For the text-containing cell, return its midpoint in [x, y] coordinate format. 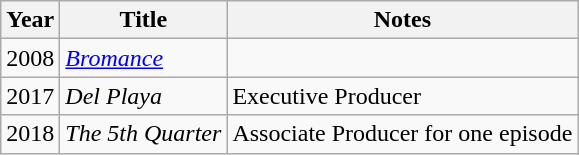
Del Playa [144, 96]
Associate Producer for one episode [402, 134]
Notes [402, 20]
The 5th Quarter [144, 134]
Title [144, 20]
2008 [30, 58]
2017 [30, 96]
Bromance [144, 58]
2018 [30, 134]
Year [30, 20]
Executive Producer [402, 96]
